Capture the cell that displays the provided text and extract its [x, y] central coordinate. 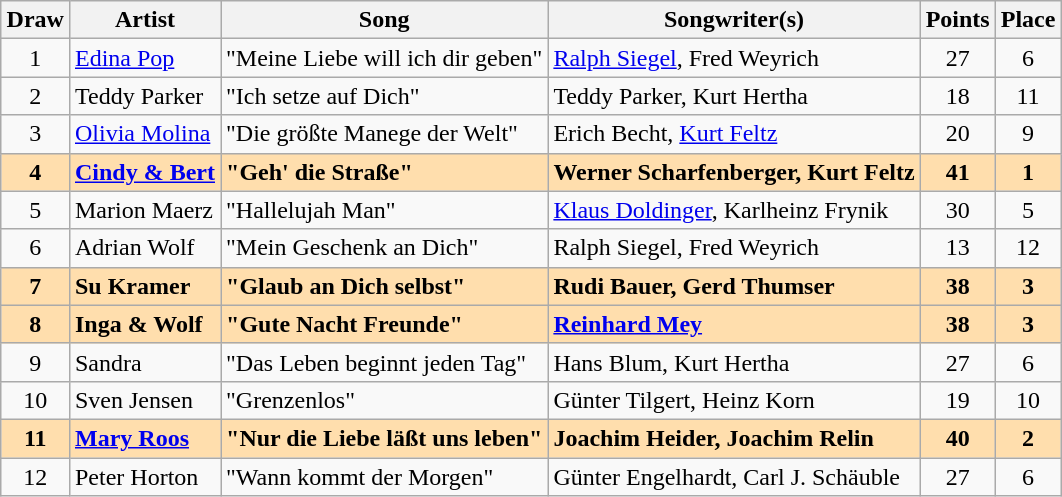
"Glaub an Dich selbst" [384, 286]
Edina Pop [144, 58]
Song [384, 20]
Sven Jensen [144, 400]
"Die größte Manege der Welt" [384, 134]
Inga & Wolf [144, 324]
Rudi Bauer, Gerd Thumser [734, 286]
Günter Tilgert, Heinz Korn [734, 400]
Peter Horton [144, 477]
Draw [35, 20]
30 [958, 210]
41 [958, 172]
40 [958, 438]
Hans Blum, Kurt Hertha [734, 362]
Adrian Wolf [144, 248]
Su Kramer [144, 286]
Place [1028, 20]
Joachim Heider, Joachim Relin [734, 438]
"Geh' die Straße" [384, 172]
Artist [144, 20]
Olivia Molina [144, 134]
7 [35, 286]
Songwriter(s) [734, 20]
"Ich setze auf Dich" [384, 96]
Marion Maerz [144, 210]
Werner Scharfenberger, Kurt Feltz [734, 172]
"Wann kommt der Morgen" [384, 477]
Teddy Parker [144, 96]
"Nur die Liebe läßt uns leben" [384, 438]
Teddy Parker, Kurt Hertha [734, 96]
Sandra [144, 362]
20 [958, 134]
"Gute Nacht Freunde" [384, 324]
19 [958, 400]
"Das Leben beginnt jeden Tag" [384, 362]
Klaus Doldinger, Karlheinz Frynik [734, 210]
13 [958, 248]
"Grenzenlos" [384, 400]
Mary Roos [144, 438]
Points [958, 20]
Reinhard Mey [734, 324]
4 [35, 172]
Cindy & Bert [144, 172]
"Meine Liebe will ich dir geben" [384, 58]
18 [958, 96]
"Mein Geschenk an Dich" [384, 248]
"Hallelujah Man" [384, 210]
Günter Engelhardt, Carl J. Schäuble [734, 477]
Erich Becht, Kurt Feltz [734, 134]
8 [35, 324]
